Scan for the cell matching the given text and deliver its [x, y] coordinate at center. 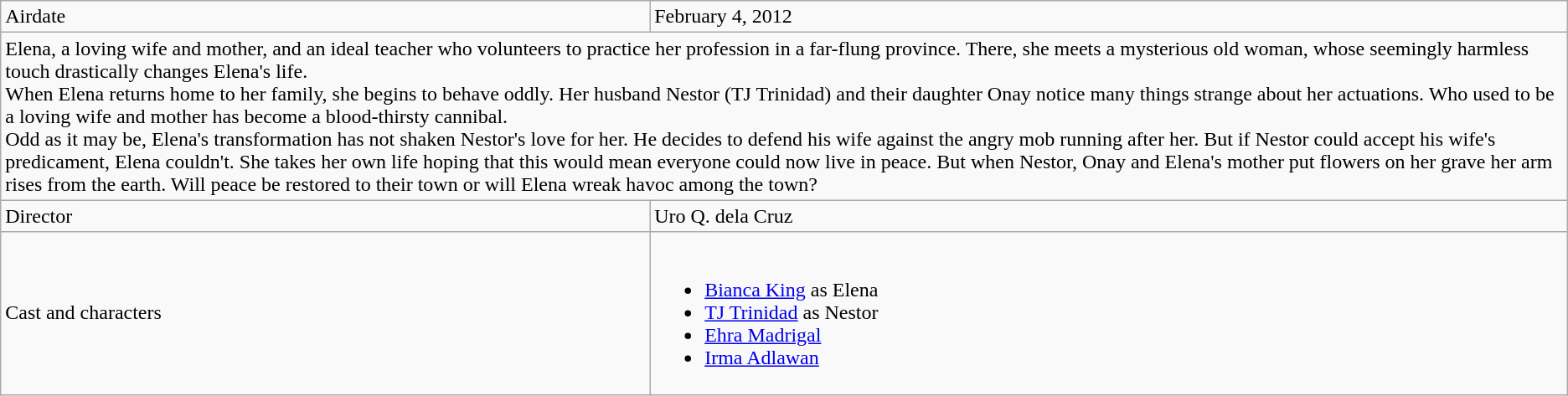
Cast and characters [325, 313]
Airdate [325, 17]
Bianca King as ElenaTJ Trinidad as NestorEhra MadrigalIrma Adlawan [1109, 313]
Director [325, 216]
Uro Q. dela Cruz [1109, 216]
February 4, 2012 [1109, 17]
